Determine the [X, Y] coordinate at the center of the cell enclosing the given text.  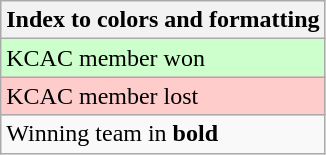
Winning team in bold [163, 134]
KCAC member won [163, 58]
KCAC member lost [163, 96]
Index to colors and formatting [163, 20]
